Provide the [x, y] coordinate of the cell's center where the given text is located.  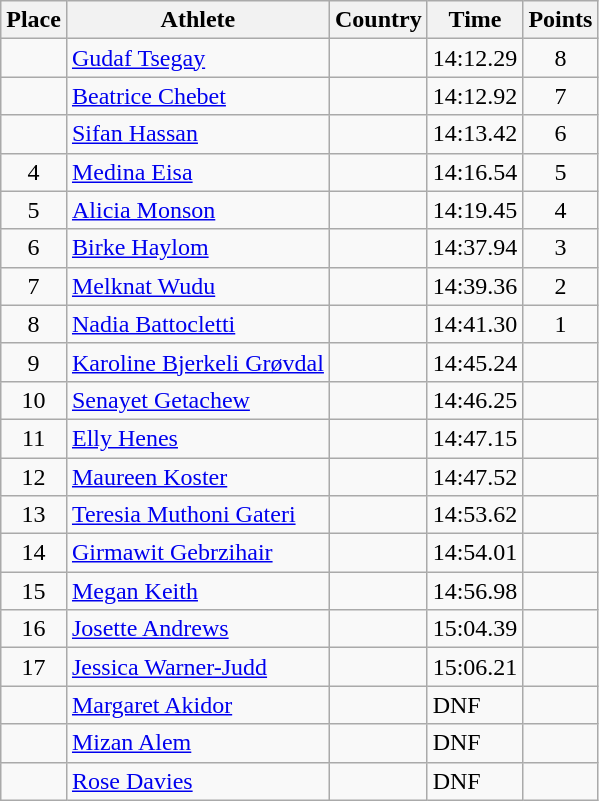
14:56.98 [475, 591]
14:41.30 [475, 324]
Points [560, 20]
14:12.29 [475, 58]
Rose Davies [198, 781]
14:54.01 [475, 553]
14:37.94 [475, 248]
Karoline Bjerkeli Grøvdal [198, 362]
15 [34, 591]
Josette Andrews [198, 629]
Time [475, 20]
Country [378, 20]
Margaret Akidor [198, 705]
Elly Henes [198, 438]
14:47.15 [475, 438]
2 [560, 286]
Girmawit Gebrzihair [198, 553]
14:45.24 [475, 362]
14:46.25 [475, 400]
Megan Keith [198, 591]
Teresia Muthoni Gateri [198, 515]
Jessica Warner-Judd [198, 667]
Athlete [198, 20]
Gudaf Tsegay [198, 58]
1 [560, 324]
Sifan Hassan [198, 134]
14:12.92 [475, 96]
17 [34, 667]
14:47.52 [475, 477]
13 [34, 515]
Melknat Wudu [198, 286]
14:39.36 [475, 286]
14:53.62 [475, 515]
12 [34, 477]
Maureen Koster [198, 477]
Nadia Battocletti [198, 324]
14:19.45 [475, 210]
Birke Haylom [198, 248]
10 [34, 400]
14:16.54 [475, 172]
14 [34, 553]
Medina Eisa [198, 172]
16 [34, 629]
9 [34, 362]
15:06.21 [475, 667]
Senayet Getachew [198, 400]
Alicia Monson [198, 210]
Beatrice Chebet [198, 96]
15:04.39 [475, 629]
3 [560, 248]
Place [34, 20]
11 [34, 438]
Mizan Alem [198, 743]
14:13.42 [475, 134]
